For the text-containing cell, return its midpoint in [x, y] coordinate format. 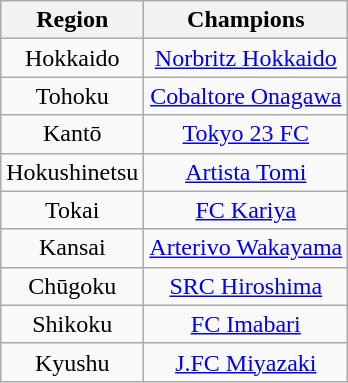
Chūgoku [72, 286]
FC Kariya [246, 210]
J.FC Miyazaki [246, 362]
Arterivo Wakayama [246, 248]
Kyushu [72, 362]
Tohoku [72, 96]
Kansai [72, 248]
Shikoku [72, 324]
Hokkaido [72, 58]
Artista Tomi [246, 172]
FC Imabari [246, 324]
Kantō [72, 134]
Tokai [72, 210]
Region [72, 20]
Cobaltore Onagawa [246, 96]
SRC Hiroshima [246, 286]
Tokyo 23 FC [246, 134]
Hokushinetsu [72, 172]
Champions [246, 20]
Norbritz Hokkaido [246, 58]
